For the text-containing cell, return its midpoint in [x, y] coordinate format. 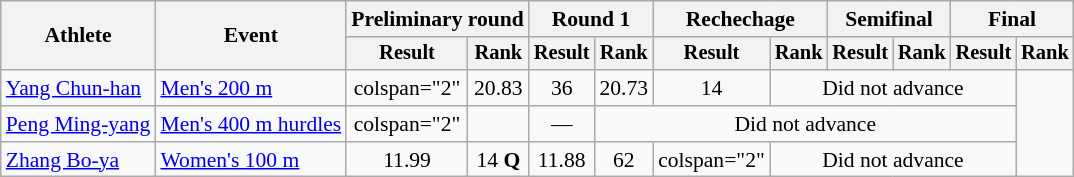
36 [562, 88]
Rechechage [740, 19]
Men's 200 m [250, 88]
Semifinal [888, 19]
Peng Ming-yang [78, 124]
Athlete [78, 36]
Event [250, 36]
20.83 [498, 88]
Men's 400 m hurdles [250, 124]
20.73 [624, 88]
Preliminary round [438, 19]
14 [712, 88]
Round 1 [591, 19]
— [562, 124]
Yang Chun-han [78, 88]
Final [1012, 19]
